Locate the cell with the specified text and output its (x, y) center coordinate. 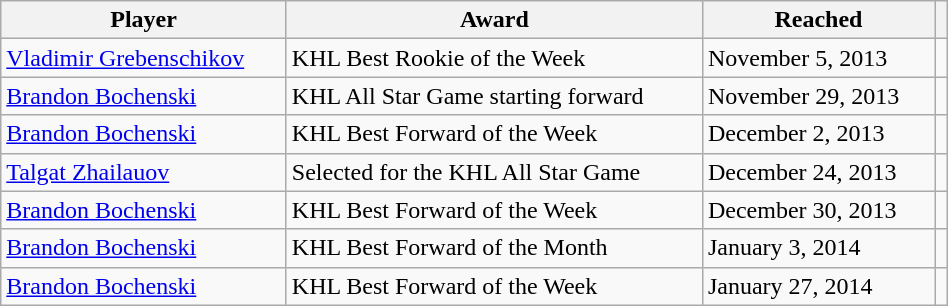
Reached (818, 20)
November 5, 2013 (818, 58)
KHL Best Rookie of the Week (494, 58)
November 29, 2013 (818, 96)
Vladimir Grebenschikov (144, 58)
Selected for the KHL All Star Game (494, 172)
January 27, 2014 (818, 286)
KHL Best Forward of the Month (494, 248)
December 2, 2013 (818, 134)
Player (144, 20)
KHL All Star Game starting forward (494, 96)
January 3, 2014 (818, 248)
Talgat Zhailauov (144, 172)
December 24, 2013 (818, 172)
December 30, 2013 (818, 210)
Award (494, 20)
